Find where the given text appears and provide that cell's center as (X, Y) coordinate. 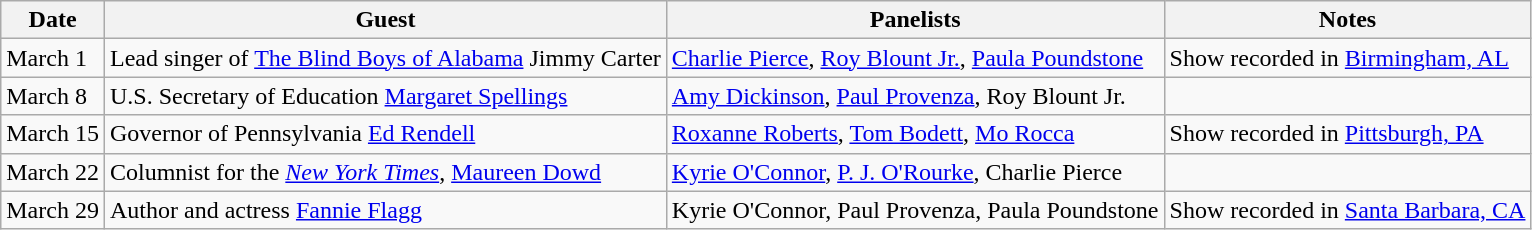
Lead singer of The Blind Boys of Alabama Jimmy Carter (385, 58)
U.S. Secretary of Education Margaret Spellings (385, 96)
Kyrie O'Connor, P. J. O'Rourke, Charlie Pierce (915, 172)
Panelists (915, 20)
March 29 (53, 210)
Show recorded in Santa Barbara, CA (1348, 210)
Show recorded in Birmingham, AL (1348, 58)
Author and actress Fannie Flagg (385, 210)
March 1 (53, 58)
March 8 (53, 96)
March 15 (53, 134)
Guest (385, 20)
Kyrie O'Connor, Paul Provenza, Paula Poundstone (915, 210)
Roxanne Roberts, Tom Bodett, Mo Rocca (915, 134)
Columnist for the New York Times, Maureen Dowd (385, 172)
Charlie Pierce, Roy Blount Jr., Paula Poundstone (915, 58)
Governor of Pennsylvania Ed Rendell (385, 134)
Date (53, 20)
Amy Dickinson, Paul Provenza, Roy Blount Jr. (915, 96)
Show recorded in Pittsburgh, PA (1348, 134)
Notes (1348, 20)
March 22 (53, 172)
